Find where the given text appears and provide that cell's center as [X, Y] coordinate. 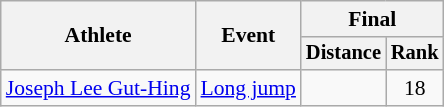
Final [372, 19]
Joseph Lee Gut-Hing [98, 88]
Event [248, 36]
Long jump [248, 88]
Rank [415, 54]
Athlete [98, 36]
18 [415, 88]
Distance [344, 54]
